Locate the cell with the specified text and output its [x, y] center coordinate. 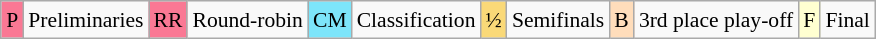
3rd place play-off [716, 20]
P [12, 20]
½ [493, 20]
F [809, 20]
B [622, 20]
Classification [416, 20]
Round-robin [247, 20]
Semifinals [558, 20]
RR [168, 20]
CM [330, 20]
Final [848, 20]
Preliminaries [86, 20]
